Pinpoint the cell where the given text exists, returning its (x, y) midpoint coordinate. 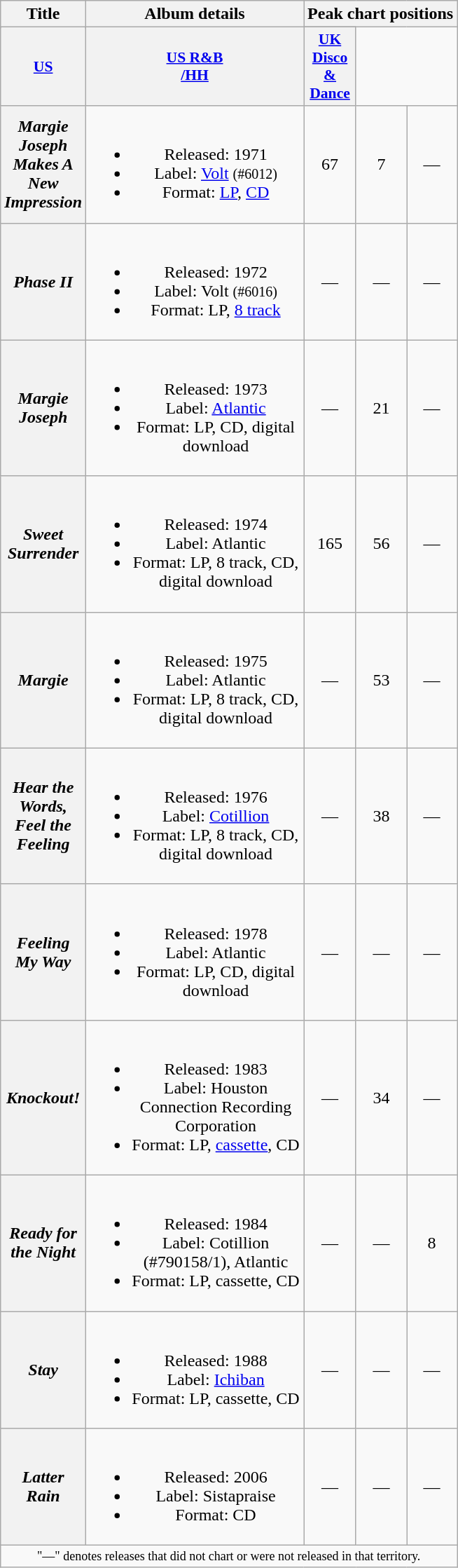
Margie (43, 680)
Released: 1988Label: IchibanFormat: LP, cassette, CD (195, 1370)
UKDisco & Dance (331, 67)
38 (381, 816)
Released: 1976Label: CotillionFormat: LP, 8 track, CD, digital download (195, 816)
Stay (43, 1370)
67 (331, 164)
Peak chart positions (381, 14)
"—" denotes releases that did not chart or were not released in that territory. (229, 1556)
Latter Rain (43, 1487)
Phase II (43, 282)
165 (331, 544)
Released: 1978Label: AtlanticFormat: LP, CD, digital download (195, 952)
US R&B/HH (195, 67)
Margie Joseph (43, 408)
Feeling My Way (43, 952)
Released: 1975Label: AtlanticFormat: LP, 8 track, CD, digital download (195, 680)
8 (432, 1243)
7 (381, 164)
21 (381, 408)
Sweet Surrender (43, 544)
Released: 2006Label: SistapraiseFormat: CD (195, 1487)
Released: 1984Label: Cotillion (#790158/1), AtlanticFormat: LP, cassette, CD (195, 1243)
Released: 1971Label: Volt (#6012)Format: LP, CD (195, 164)
53 (381, 680)
Released: 1973Label: AtlanticFormat: LP, CD, digital download (195, 408)
Album details (195, 14)
Released: 1974Label: AtlanticFormat: LP, 8 track, CD, digital download (195, 544)
34 (381, 1098)
Released: 1983Label: Houston Connection Recording CorporationFormat: LP, cassette, CD (195, 1098)
Hear the Words, Feel the Feeling (43, 816)
US (43, 67)
56 (381, 544)
Margie Joseph Makes A New Impression (43, 164)
Title (43, 14)
Knockout! (43, 1098)
Ready for the Night (43, 1243)
Released: 1972Label: Volt (#6016)Format: LP, 8 track (195, 282)
